For the text-containing cell, return its midpoint in [X, Y] coordinate format. 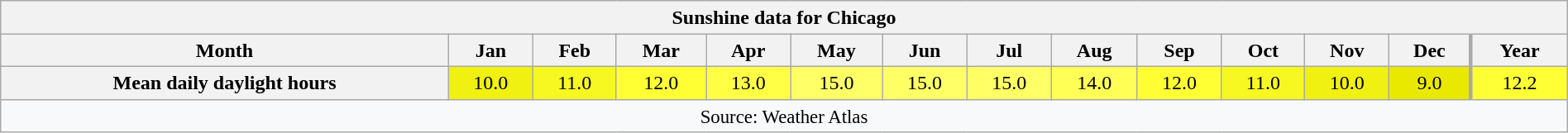
Oct [1263, 50]
Sep [1179, 50]
May [837, 50]
9.0 [1431, 83]
Mar [662, 50]
14.0 [1094, 83]
13.0 [748, 83]
Mean daily daylight hours [225, 83]
Year [1518, 50]
Apr [748, 50]
Jul [1009, 50]
Month [225, 50]
Dec [1431, 50]
12.2 [1518, 83]
Source: Weather Atlas [784, 116]
Feb [574, 50]
Jun [925, 50]
Jan [490, 50]
Sunshine data for Chicago [784, 17]
Aug [1094, 50]
Nov [1347, 50]
